Scan for the cell matching the given text and deliver its (x, y) coordinate at center. 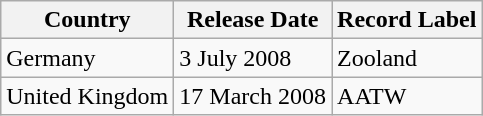
Zooland (407, 58)
AATW (407, 96)
Country (88, 20)
Release Date (253, 20)
Germany (88, 58)
Record Label (407, 20)
United Kingdom (88, 96)
3 July 2008 (253, 58)
17 March 2008 (253, 96)
